Find where the given text appears and provide that cell's center as [x, y] coordinate. 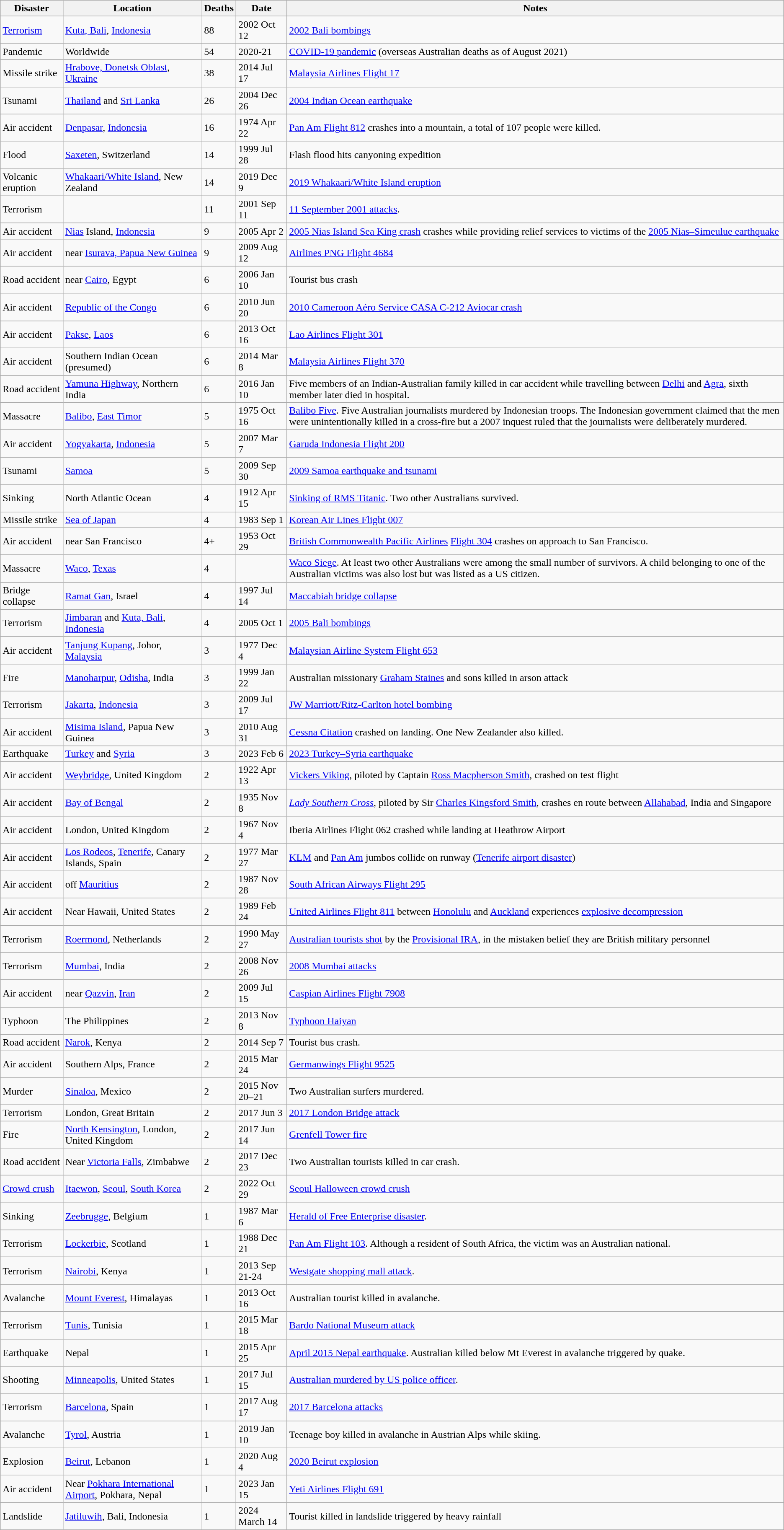
JW Marriott/Ritz-Carlton hotel bombing [535, 705]
Manoharpur, Odisha, India [132, 677]
1997 Jul 14 [261, 596]
Mumbai, India [132, 966]
2008 Mumbai attacks [535, 966]
Teenage boy killed in avalanche in Austrian Alps while skiing. [535, 1434]
11 [219, 210]
Turkey and Syria [132, 754]
near San Francisco [132, 541]
2017 Aug 17 [261, 1407]
Tourist killed in landslide triggered by heavy rainfall [535, 1516]
South African Airways Flight 295 [535, 884]
2008 Nov 26 [261, 966]
2024 March 14 [261, 1516]
Pan Am Flight 812 crashes into a mountain, a total of 107 people were killed. [535, 127]
2014 Sep 7 [261, 1042]
Five members of an Indian-Australian family killed in car accident while travelling between Delhi and Agra, sixth member later died in hospital. [535, 389]
2002 Oct 12 [261, 30]
2017 London Bridge attack [535, 1113]
1987 Nov 28 [261, 884]
Yeti Airlines Flight 691 [535, 1489]
Barcelona, Spain [132, 1407]
1974 Apr 22 [261, 127]
2019 Dec 9 [261, 182]
Sinaloa, Mexico [132, 1091]
North Kensington, London, United Kingdom [132, 1134]
Garuda Indonesia Flight 200 [535, 443]
Thailand and Sri Lanka [132, 101]
Near Pokhara International Airport, Pokhara, Nepal [132, 1489]
Denpasar, Indonesia [132, 127]
Zeebrugge, Belgium [132, 1216]
Location [132, 8]
2020-21 [261, 52]
Tourist bus crash. [535, 1042]
1990 May 27 [261, 939]
2010 Cameroon Aéro Service CASA C-212 Aviocar crash [535, 307]
2023 Feb 6 [261, 754]
North Atlantic Ocean [132, 498]
2017 Jun 3 [261, 1113]
Two Australian tourists killed in car crash. [535, 1162]
2015 Apr 25 [261, 1353]
London, United Kingdom [132, 830]
Airlines PNG Flight 4684 [535, 252]
2013 Nov 8 [261, 1021]
United Airlines Flight 811 between Honolulu and Auckland experiences explosive decompression [535, 912]
near Cairo, Egypt [132, 280]
2023 Turkey–Syria earthquake [535, 754]
Pan Am Flight 103. Although a resident of South Africa, the victim was an Australian national. [535, 1244]
Weybridge, United Kingdom [132, 775]
COVID-19 pandemic (overseas Australian deaths as of August 2021) [535, 52]
Waco, Texas [132, 568]
Disaster [32, 8]
1988 Dec 21 [261, 1244]
38 [219, 73]
British Commonwealth Pacific Airlines Flight 304 crashes on approach to San Francisco. [535, 541]
Explosion [32, 1462]
Minneapolis, United States [132, 1380]
2023 Jan 15 [261, 1489]
1999 Jul 28 [261, 155]
Roermond, Netherlands [132, 939]
Yogyakarta, Indonesia [132, 443]
Jatiluwih, Bali, Indonesia [132, 1516]
Vickers Viking, piloted by Captain Ross Macpherson Smith, crashed on test flight [535, 775]
Korean Air Lines Flight 007 [535, 520]
Bridge collapse [32, 596]
Murder [32, 1091]
Jimbaran and Kuta, Bali, Indonesia [132, 623]
Nepal [132, 1353]
Lockerbie, Scotland [132, 1244]
Misima Island, Papua New Guinea [132, 732]
2010 Jun 20 [261, 307]
54 [219, 52]
Beirut, Lebanon [132, 1462]
2014 Jul 17 [261, 73]
2020 Aug 4 [261, 1462]
2017 Dec 23 [261, 1162]
Date [261, 8]
Southern Indian Ocean (presumed) [132, 362]
Pakse, Laos [132, 334]
Typhoon Haiyan [535, 1021]
Itaewon, Seoul, South Korea [132, 1189]
Tunis, Tunisia [132, 1325]
Australian missionary Graham Staines and sons killed in arson attack [535, 677]
11 September 2001 attacks. [535, 210]
near Isurava, Papua New Guinea [132, 252]
Kuta, Bali, Indonesia [132, 30]
Near Victoria Falls, Zimbabwe [132, 1162]
Mount Everest, Himalayas [132, 1298]
2020 Beirut explosion [535, 1462]
Notes [535, 8]
Tourist bus crash [535, 280]
Ramat Gan, Israel [132, 596]
Tyrol, Austria [132, 1434]
The Philippines [132, 1021]
Malaysia Airlines Flight 17 [535, 73]
1967 Nov 4 [261, 830]
Sinking of RMS Titanic. Two other Australians survived. [535, 498]
Bay of Bengal [132, 803]
1977 Mar 27 [261, 857]
Malaysian Airline System Flight 653 [535, 650]
2009 Sep 30 [261, 471]
Narok, Kenya [132, 1042]
Westgate shopping mall attack. [535, 1271]
April 2015 Nepal earthquake. Australian killed below Mt Everest in avalanche triggered by quake. [535, 1353]
Lao Airlines Flight 301 [535, 334]
2009 Samoa earthquake and tsunami [535, 471]
1977 Dec 4 [261, 650]
near Qazvin, Iran [132, 993]
Deaths [219, 8]
Los Rodeos, Tenerife, Canary Islands, Spain [132, 857]
Cessna Citation crashed on landing. One New Zealander also killed. [535, 732]
Worldwide [132, 52]
Caspian Airlines Flight 7908 [535, 993]
Balibo, East Timor [132, 417]
1922 Apr 13 [261, 775]
2005 Nias Island Sea King crash crashes while providing relief services to victims of the 2005 Nias–Simeulue earthquake [535, 231]
2005 Oct 1 [261, 623]
Near Hawaii, United States [132, 912]
Bardo National Museum attack [535, 1325]
Grenfell Tower fire [535, 1134]
26 [219, 101]
Flash flood hits canyoning expedition [535, 155]
2006 Jan 10 [261, 280]
1975 Oct 16 [261, 417]
Saxeten, Switzerland [132, 155]
2007 Mar 7 [261, 443]
1999 Jan 22 [261, 677]
2009 Jul 15 [261, 993]
Sea of Japan [132, 520]
2015 Mar 24 [261, 1064]
2019 Jan 10 [261, 1434]
1983 Sep 1 [261, 520]
2016 Jan 10 [261, 389]
2009 Aug 12 [261, 252]
2017 Jul 15 [261, 1380]
Flood [32, 155]
Republic of the Congo [132, 307]
Australian tourists shot by the Provisional IRA, in the mistaken belief they are British military personnel [535, 939]
Volcanic eruption [32, 182]
2002 Bali bombings [535, 30]
Shooting [32, 1380]
2005 Apr 2 [261, 231]
Samoa [132, 471]
88 [219, 30]
KLM and Pan Am jumbos collide on runway (Tenerife airport disaster) [535, 857]
Typhoon [32, 1021]
2022 Oct 29 [261, 1189]
1953 Oct 29 [261, 541]
Iberia Airlines Flight 062 crashed while landing at Heathrow Airport [535, 830]
Hrabove, Donetsk Oblast, Ukraine [132, 73]
London, Great Britain [132, 1113]
16 [219, 127]
2004 Dec 26 [261, 101]
1987 Mar 6 [261, 1216]
2019 Whakaari/White Island eruption [535, 182]
2015 Mar 18 [261, 1325]
1989 Feb 24 [261, 912]
Maccabiah bridge collapse [535, 596]
2004 Indian Ocean earthquake [535, 101]
Jakarta, Indonesia [132, 705]
Australian tourist killed in avalanche. [535, 1298]
2009 Jul 17 [261, 705]
1912 Apr 15 [261, 498]
Whakaari/White Island, New Zealand [132, 182]
off Mauritius [132, 884]
Yamuna Highway, Northern India [132, 389]
Crowd crush [32, 1189]
Australian murdered by US police officer. [535, 1380]
4+ [219, 541]
Pandemic [32, 52]
2014 Mar 8 [261, 362]
Seoul Halloween crowd crush [535, 1189]
2001 Sep 11 [261, 210]
2013 Sep 21-24 [261, 1271]
Two Australian surfers murdered. [535, 1091]
Nairobi, Kenya [132, 1271]
1935 Nov 8 [261, 803]
2015 Nov 20–21 [261, 1091]
Tanjung Kupang, Johor, Malaysia [132, 650]
Malaysia Airlines Flight 370 [535, 362]
Southern Alps, France [132, 1064]
2010 Aug 31 [261, 732]
Landslide [32, 1516]
Nias Island, Indonesia [132, 231]
Lady Southern Cross, piloted by Sir Charles Kingsford Smith, crashes en route between Allahabad, India and Singapore [535, 803]
2017 Jun 14 [261, 1134]
2017 Barcelona attacks [535, 1407]
Herald of Free Enterprise disaster. [535, 1216]
Germanwings Flight 9525 [535, 1064]
2005 Bali bombings [535, 623]
